Find where the given text appears and provide that cell's center as [x, y] coordinate. 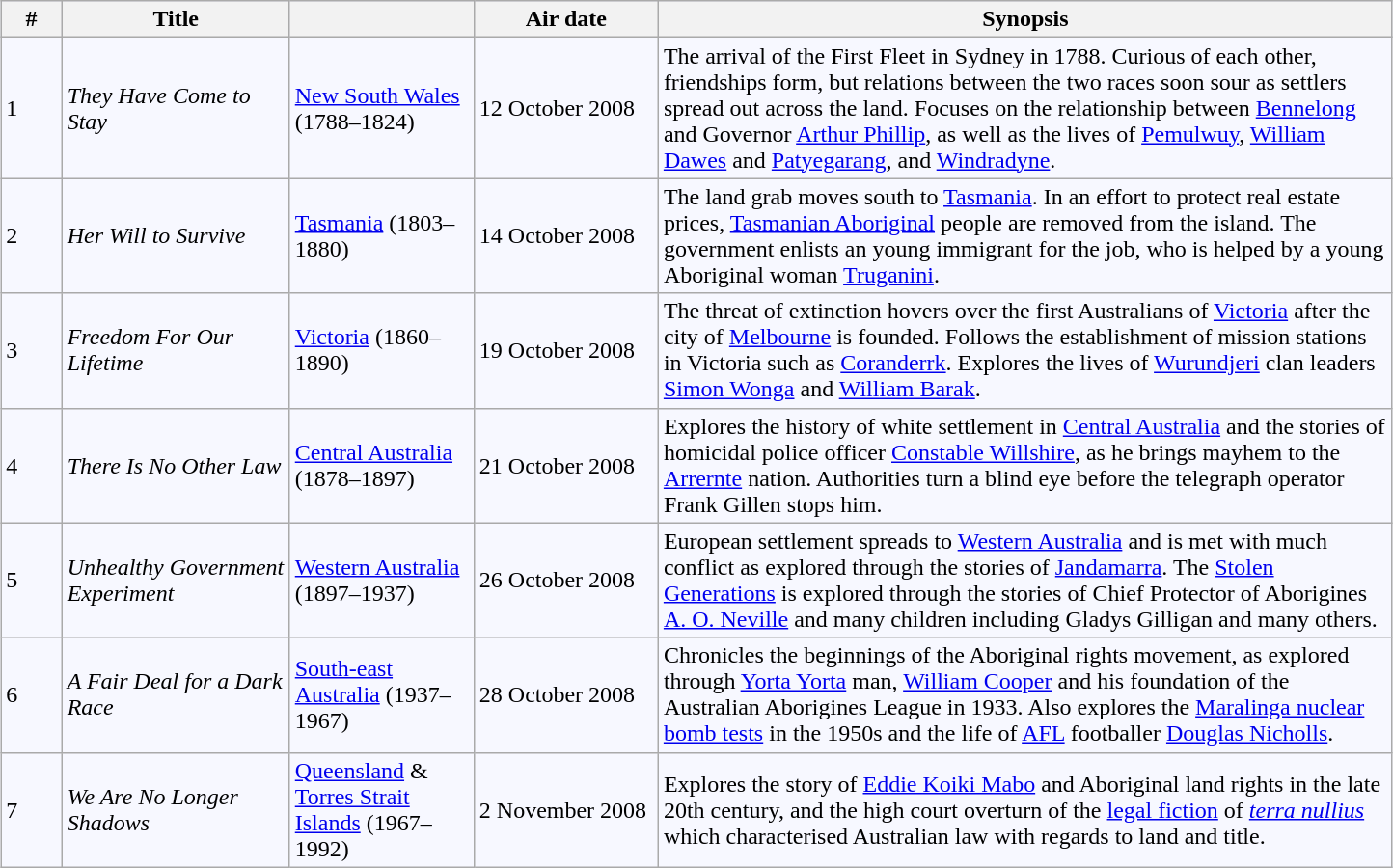
There Is No Other Law [176, 465]
Tasmania (1803–1880) [382, 235]
Air date [565, 19]
1 [32, 108]
19 October 2008 [565, 351]
South-east Australia (1937–1967) [382, 694]
A Fair Deal for a Dark Race [176, 694]
Queensland & Torres Strait Islands (1967–1992) [382, 810]
2 November 2008 [565, 810]
They Have Come to Stay [176, 108]
26 October 2008 [565, 581]
14 October 2008 [565, 235]
Central Australia (1878–1897) [382, 465]
Western Australia (1897–1937) [382, 581]
# [32, 19]
We Are No Longer Shadows [176, 810]
2 [32, 235]
Synopsis [1024, 19]
5 [32, 581]
Title [176, 19]
Her Will to Survive [176, 235]
3 [32, 351]
4 [32, 465]
28 October 2008 [565, 694]
7 [32, 810]
Freedom For Our Lifetime [176, 351]
Unhealthy Government Experiment [176, 581]
6 [32, 694]
12 October 2008 [565, 108]
21 October 2008 [565, 465]
New South Wales (1788–1824) [382, 108]
Victoria (1860–1890) [382, 351]
